Scan for the cell matching the given text and deliver its [x, y] coordinate at center. 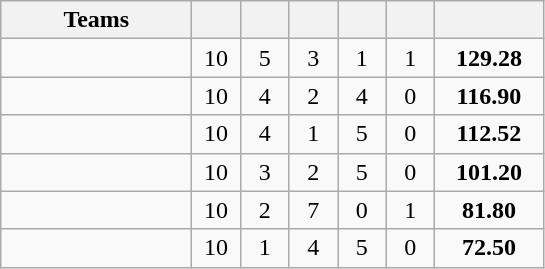
81.80 [490, 210]
112.52 [490, 134]
7 [314, 210]
129.28 [490, 58]
101.20 [490, 172]
72.50 [490, 248]
116.90 [490, 96]
Teams [96, 20]
